Pinpoint the cell where the given text exists, returning its (x, y) midpoint coordinate. 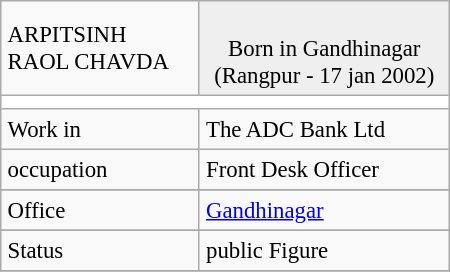
Work in (100, 129)
Front Desk Officer (324, 169)
The ADC Bank Ltd (324, 129)
Status (100, 250)
Office (100, 210)
Born in Gandhinagar (Rangpur - 17 jan 2002) (324, 48)
public Figure (324, 250)
ARPITSINH RAOL CHAVDA (100, 48)
occupation (100, 169)
Gandhinagar (324, 210)
